Locate the cell with the specified text and output its (x, y) center coordinate. 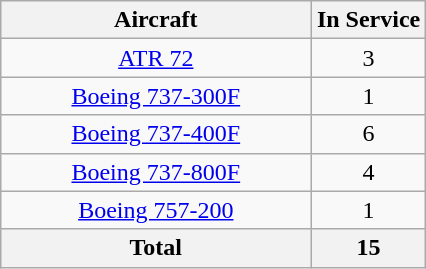
4 (368, 172)
Boeing 757-200 (156, 210)
6 (368, 134)
Total (156, 248)
3 (368, 58)
Aircraft (156, 20)
Boeing 737-400F (156, 134)
Boeing 737-800F (156, 172)
15 (368, 248)
Boeing 737-300F (156, 96)
ATR 72 (156, 58)
In Service (368, 20)
